Capture the cell that displays the provided text and extract its (x, y) central coordinate. 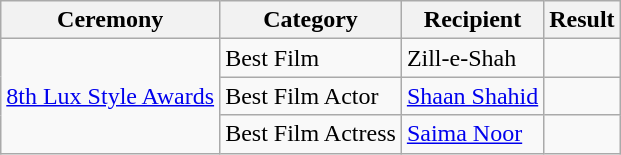
Shaan Shahid (472, 96)
Saima Noor (472, 134)
Recipient (472, 20)
Ceremony (110, 20)
Zill-e-Shah (472, 58)
Result (582, 20)
8th Lux Style Awards (110, 96)
Category (311, 20)
Best Film (311, 58)
Best Film Actress (311, 134)
Best Film Actor (311, 96)
